Determine the (X, Y) coordinate at the center of the cell enclosing the given text.  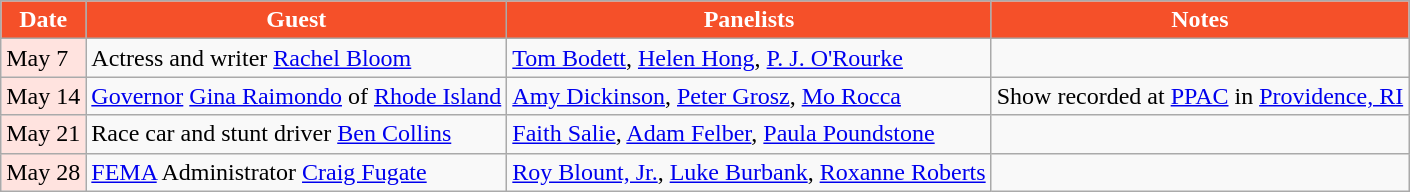
Date (44, 20)
May 21 (44, 134)
Amy Dickinson, Peter Grosz, Mo Rocca (749, 96)
Tom Bodett, Helen Hong, P. J. O'Rourke (749, 58)
FEMA Administrator Craig Fugate (296, 172)
May 14 (44, 96)
Show recorded at PPAC in Providence, RI (1200, 96)
Actress and writer Rachel Bloom (296, 58)
Panelists (749, 20)
May 7 (44, 58)
Race car and stunt driver Ben Collins (296, 134)
Faith Salie, Adam Felber, Paula Poundstone (749, 134)
Guest (296, 20)
May 28 (44, 172)
Roy Blount, Jr., Luke Burbank, Roxanne Roberts (749, 172)
Governor Gina Raimondo of Rhode Island (296, 96)
Notes (1200, 20)
